Return [X, Y] of the center of cell containing provided text 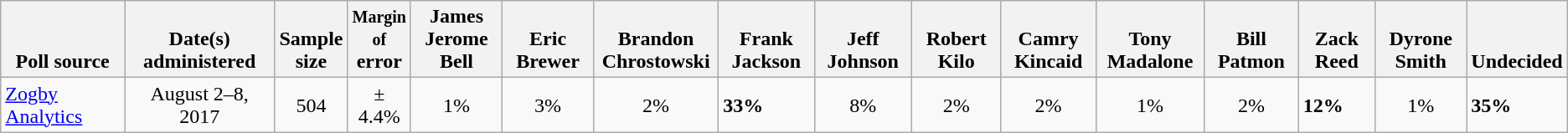
BillPatmon [1251, 39]
BrandonChrostowski [657, 39]
Zogby Analytics [63, 105]
Samplesize [312, 39]
August 2–8, 2017 [199, 105]
RobertKilo [956, 39]
CamryKincaid [1049, 39]
8% [863, 105]
ZackReed [1337, 39]
3% [548, 105]
EricBrewer [548, 39]
Poll source [63, 39]
33% [766, 105]
DyroneSmith [1421, 39]
Undecided [1517, 39]
Date(s)administered [199, 39]
FrankJackson [766, 39]
JamesJerome Bell [456, 39]
JeffJohnson [863, 39]
Margin oferror [379, 39]
35% [1517, 105]
12% [1337, 105]
TonyMadalone [1149, 39]
504 [312, 105]
± 4.4% [379, 105]
